Locate the cell with the specified text and output its (x, y) center coordinate. 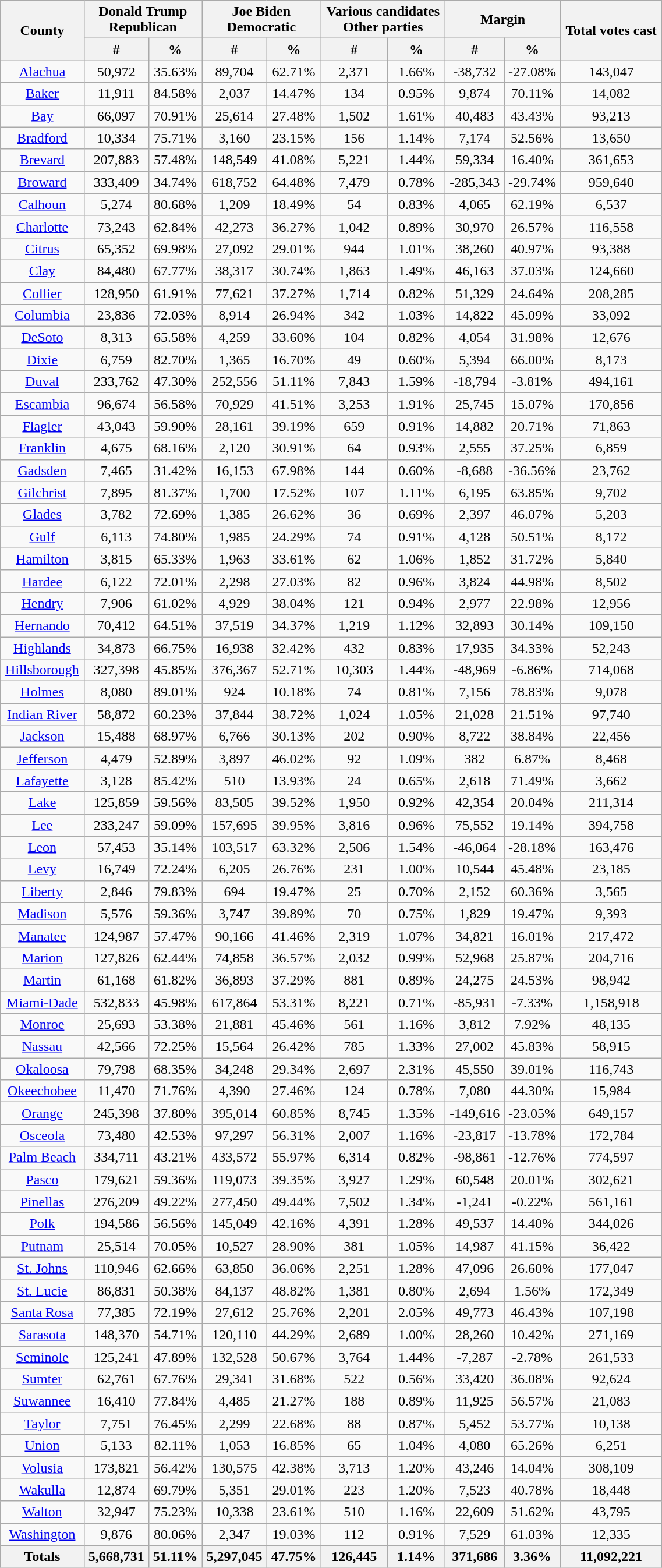
Putnam (42, 1246)
44.98% (532, 581)
-12.76% (532, 1158)
86,831 (116, 1290)
49.22% (175, 1202)
9,874 (475, 94)
0.95% (416, 94)
376,367 (234, 670)
88 (354, 1424)
Gadsden (42, 470)
1,381 (354, 1290)
561 (354, 1025)
-7,287 (475, 1357)
53.77% (532, 1424)
3,824 (475, 581)
395,014 (234, 1113)
27,612 (234, 1312)
Margin (503, 20)
252,556 (234, 382)
36.08% (532, 1379)
75.71% (175, 138)
47.89% (175, 1357)
1.34% (416, 1202)
2,319 (354, 936)
Hendry (42, 603)
45.48% (532, 869)
22.68% (293, 1424)
8,914 (234, 316)
70,412 (116, 625)
109,150 (611, 625)
-46,064 (475, 847)
16.40% (532, 160)
77.84% (175, 1401)
77,385 (116, 1312)
54 (354, 204)
15,488 (116, 737)
104 (354, 338)
6,251 (611, 1446)
0.94% (416, 603)
4,485 (234, 1401)
2,007 (354, 1135)
32,947 (116, 1512)
23.15% (293, 138)
3,764 (354, 1357)
128,950 (116, 293)
71.49% (532, 781)
124,660 (611, 271)
33,420 (475, 1379)
12,956 (611, 603)
84.58% (175, 94)
92,624 (611, 1379)
41.15% (532, 1246)
Baker (42, 94)
96,674 (116, 404)
0.56% (416, 1379)
7,465 (116, 470)
177,047 (611, 1268)
60,548 (475, 1180)
47.75% (293, 1556)
34.37% (293, 625)
1.01% (416, 249)
41.51% (293, 404)
10,544 (475, 869)
52.89% (175, 759)
3,747 (234, 914)
60.23% (175, 714)
Donald TrumpRepublican (143, 20)
394,758 (611, 825)
8,722 (475, 737)
Bradford (42, 138)
8,745 (354, 1113)
7,843 (354, 382)
Collier (42, 293)
48,135 (611, 1025)
6,537 (611, 204)
5,576 (116, 914)
90,166 (234, 936)
0.71% (416, 1002)
22,456 (611, 737)
Total votes cast (611, 30)
24.64% (532, 293)
Pasco (42, 1180)
16,749 (116, 869)
72.69% (175, 515)
3,815 (116, 559)
Franklin (42, 448)
93,213 (611, 116)
16.70% (293, 360)
14.40% (532, 1224)
73,480 (116, 1135)
30.91% (293, 448)
-38,732 (475, 72)
Washington (42, 1534)
156 (354, 138)
Escambia (42, 404)
617,864 (234, 1002)
18,448 (611, 1490)
22,609 (475, 1512)
14,822 (475, 316)
33.61% (293, 559)
433,572 (234, 1158)
2,251 (354, 1268)
Osceola (42, 1135)
24.53% (532, 980)
2,299 (234, 1424)
327,398 (116, 670)
-27.08% (532, 72)
65 (354, 1446)
9,702 (611, 493)
659 (354, 426)
1.09% (416, 759)
28.90% (293, 1246)
43,043 (116, 426)
28,260 (475, 1335)
124 (354, 1091)
Holmes (42, 692)
-23,817 (475, 1135)
1,700 (234, 493)
Flagler (42, 426)
16,153 (234, 470)
34,873 (116, 648)
37,519 (234, 625)
4,479 (116, 759)
62,761 (116, 1379)
8,221 (354, 1002)
0.81% (416, 692)
59,334 (475, 160)
125,859 (116, 803)
Lafayette (42, 781)
Indian River (42, 714)
1.06% (416, 559)
44.29% (293, 1335)
64.51% (175, 625)
20.01% (532, 1180)
-8,688 (475, 470)
144 (354, 470)
4,391 (354, 1224)
45.85% (175, 670)
6,113 (116, 537)
173,821 (116, 1468)
5,452 (475, 1424)
30.13% (293, 737)
618,752 (234, 182)
53.31% (293, 1002)
72.24% (175, 869)
-285,343 (475, 182)
126,445 (354, 1556)
93,388 (611, 249)
2,037 (234, 94)
127,826 (116, 958)
39.89% (293, 914)
27.46% (293, 1091)
23.61% (293, 1512)
2,298 (234, 581)
32.42% (293, 648)
7,479 (354, 182)
Lake (42, 803)
63.85% (532, 493)
Santa Rosa (42, 1312)
25.76% (293, 1312)
28,161 (234, 426)
62.71% (293, 72)
121 (354, 603)
116,743 (611, 1069)
26.62% (293, 515)
23,185 (611, 869)
10.18% (293, 692)
-23.05% (532, 1113)
5,394 (475, 360)
3,160 (234, 138)
7,906 (116, 603)
1,385 (234, 515)
2,032 (354, 958)
959,640 (611, 182)
Monroe (42, 1025)
14.47% (293, 94)
25 (354, 891)
21,881 (234, 1025)
12,676 (611, 338)
1,024 (354, 714)
26.76% (293, 869)
4,080 (475, 1446)
157,695 (234, 825)
5,203 (611, 515)
52,968 (475, 958)
1.59% (416, 382)
37.25% (532, 448)
Madison (42, 914)
33.60% (293, 338)
42,566 (116, 1047)
-2.78% (532, 1357)
Calhoun (42, 204)
27.03% (293, 581)
694 (234, 891)
-29.74% (532, 182)
52,243 (611, 648)
1.03% (416, 316)
53.38% (175, 1025)
57,453 (116, 847)
7,156 (475, 692)
143,047 (611, 72)
84,480 (116, 271)
31.68% (293, 1379)
21.27% (293, 1401)
116,558 (611, 226)
494,161 (611, 382)
68.35% (175, 1069)
75,552 (475, 825)
231 (354, 869)
16,410 (116, 1401)
277,450 (234, 1202)
3,927 (354, 1180)
342 (354, 316)
2,555 (475, 448)
211,314 (611, 803)
4,390 (234, 1091)
5,274 (116, 204)
522 (354, 1379)
36.06% (293, 1268)
Totals (42, 1556)
6,859 (611, 448)
-149,616 (475, 1113)
2.31% (416, 1069)
0.87% (416, 1424)
0.80% (416, 1290)
80.68% (175, 204)
124,987 (116, 936)
1.61% (416, 116)
8,080 (116, 692)
46.07% (532, 515)
0.75% (416, 914)
Sarasota (42, 1335)
4,054 (475, 338)
55.97% (293, 1158)
223 (354, 1490)
4,929 (234, 603)
19.14% (532, 825)
6,759 (116, 360)
0.92% (416, 803)
-0.22% (532, 1202)
66,097 (116, 116)
70,929 (234, 404)
81.37% (175, 493)
233,762 (116, 382)
46.02% (293, 759)
45.83% (532, 1047)
204,716 (611, 958)
Hardee (42, 581)
3,565 (611, 891)
774,597 (611, 1158)
15.07% (532, 404)
Sumter (42, 1379)
36.27% (293, 226)
63.32% (293, 847)
1.12% (416, 625)
26.60% (532, 1268)
2,846 (116, 891)
85.42% (175, 781)
16,938 (234, 648)
10,138 (611, 1424)
1.33% (416, 1047)
Joe BidenDemocratic (261, 20)
24,275 (475, 980)
714,068 (611, 670)
19.03% (293, 1534)
31.98% (532, 338)
10,338 (234, 1512)
16.85% (293, 1446)
78.83% (532, 692)
Citrus (42, 249)
Levy (42, 869)
0.93% (416, 448)
57.48% (175, 160)
70.05% (175, 1246)
2,694 (475, 1290)
Leon (42, 847)
649,157 (611, 1113)
58,915 (611, 1047)
25,614 (234, 116)
2.05% (416, 1312)
8,313 (116, 338)
Columbia (42, 316)
74,858 (234, 958)
208,285 (611, 293)
27,092 (234, 249)
43,246 (475, 1468)
8,468 (611, 759)
1,852 (475, 559)
61.82% (175, 980)
1,985 (234, 537)
7,751 (116, 1424)
Brevard (42, 160)
76.45% (175, 1424)
30,970 (475, 226)
Highlands (42, 648)
26.94% (293, 316)
1.56% (532, 1290)
74.80% (175, 537)
89,704 (234, 72)
89.01% (175, 692)
61.03% (532, 1534)
70 (354, 914)
40,483 (475, 116)
39.01% (532, 1069)
42.53% (175, 1135)
51.62% (532, 1512)
41.46% (293, 936)
61.91% (175, 293)
43.43% (532, 116)
43,795 (611, 1512)
0.65% (416, 781)
3,812 (475, 1025)
42.38% (293, 1468)
50.51% (532, 537)
80.06% (175, 1534)
1.54% (416, 847)
1.35% (416, 1113)
4,259 (234, 338)
13,650 (611, 138)
12,335 (611, 1534)
2,120 (234, 448)
31.72% (532, 559)
3,816 (354, 825)
371,686 (475, 1556)
18.49% (293, 204)
57.47% (175, 936)
2,506 (354, 847)
72.19% (175, 1312)
Dixie (42, 360)
41.08% (293, 160)
32,893 (475, 625)
4,128 (475, 537)
179,621 (116, 1180)
-28.18% (532, 847)
-13.78% (532, 1135)
60.36% (532, 891)
Suwannee (42, 1401)
-18,794 (475, 382)
20.04% (532, 803)
24 (354, 781)
20.71% (532, 426)
170,856 (611, 404)
49,773 (475, 1312)
21,028 (475, 714)
334,711 (116, 1158)
1,158,918 (611, 1002)
103,517 (234, 847)
5,840 (611, 559)
532,833 (116, 1002)
25,514 (116, 1246)
130,575 (234, 1468)
49 (354, 360)
261,533 (611, 1357)
97,740 (611, 714)
2,371 (354, 72)
34.74% (175, 182)
31.42% (175, 470)
37.27% (293, 293)
72.01% (175, 581)
2,347 (234, 1534)
59.56% (175, 803)
11,470 (116, 1091)
0.90% (416, 737)
29.34% (293, 1069)
10,303 (354, 670)
944 (354, 249)
37,844 (234, 714)
-1,241 (475, 1202)
46.43% (532, 1312)
42,273 (234, 226)
6,195 (475, 493)
163,476 (611, 847)
82.70% (175, 360)
14,082 (611, 94)
Various candidatesOther parties (383, 20)
49,537 (475, 1224)
202 (354, 737)
72.25% (175, 1047)
35.14% (175, 847)
1.04% (416, 1446)
43.21% (175, 1158)
125,241 (116, 1357)
36,893 (234, 980)
65.33% (175, 559)
11,092,221 (611, 1556)
382 (475, 759)
145,049 (234, 1224)
271,169 (611, 1335)
2,201 (354, 1312)
361,653 (611, 160)
Liberty (42, 891)
30.74% (293, 271)
40.78% (532, 1490)
132,528 (234, 1357)
Gulf (42, 537)
38,260 (475, 249)
22.98% (532, 603)
37.03% (532, 271)
Pinellas (42, 1202)
134 (354, 94)
65.26% (532, 1446)
St. Johns (42, 1268)
46,163 (475, 271)
52.71% (293, 670)
1.29% (416, 1180)
64.48% (293, 182)
-48,969 (475, 670)
0.69% (416, 515)
1,209 (234, 204)
34,821 (475, 936)
56.58% (175, 404)
47,096 (475, 1268)
44.30% (532, 1091)
26.57% (532, 226)
17.52% (293, 493)
Miami-Dade (42, 1002)
72.03% (175, 316)
1,042 (354, 226)
785 (354, 1047)
1.49% (416, 271)
45.09% (532, 316)
33,092 (611, 316)
-6.86% (532, 670)
29,341 (234, 1379)
25,745 (475, 404)
42.16% (293, 1224)
16.01% (532, 936)
Hillsborough (42, 670)
11,911 (116, 94)
-85,931 (475, 1002)
5,351 (234, 1490)
27,002 (475, 1047)
Martin (42, 980)
0.99% (416, 958)
56.57% (532, 1401)
245,398 (116, 1113)
65,352 (116, 249)
23,762 (611, 470)
10,527 (234, 1246)
4,065 (475, 204)
71.76% (175, 1091)
Polk (42, 1224)
1,829 (475, 914)
50.67% (293, 1357)
38.04% (293, 603)
77,621 (234, 293)
9,393 (611, 914)
48.82% (293, 1290)
1,219 (354, 625)
110,946 (116, 1268)
83,505 (234, 803)
21,083 (611, 1401)
67.77% (175, 271)
Jefferson (42, 759)
38,317 (234, 271)
881 (354, 980)
3,253 (354, 404)
56.42% (175, 1468)
107,198 (611, 1312)
Clay (42, 271)
5,668,731 (116, 1556)
73,243 (116, 226)
69.79% (175, 1490)
42,354 (475, 803)
148,549 (234, 160)
924 (234, 692)
14,987 (475, 1246)
36 (354, 515)
5,297,045 (234, 1556)
Broward (42, 182)
112 (354, 1534)
79,798 (116, 1069)
65.58% (175, 338)
St. Lucie (42, 1290)
27.48% (293, 116)
7,502 (354, 1202)
67.98% (293, 470)
8,173 (611, 360)
25.87% (532, 958)
1,714 (354, 293)
-98,861 (475, 1158)
Union (42, 1446)
Orange (42, 1113)
58,872 (116, 714)
34,248 (234, 1069)
8,502 (611, 581)
8,172 (611, 537)
63,850 (234, 1268)
3,713 (354, 1468)
70.11% (532, 94)
26.42% (293, 1047)
5,133 (116, 1446)
172,784 (611, 1135)
Marion (42, 958)
38.84% (532, 737)
120,110 (234, 1335)
3.36% (532, 1556)
Lee (42, 825)
333,409 (116, 182)
14.04% (532, 1468)
Gilchrist (42, 493)
39.95% (293, 825)
68.16% (175, 448)
7,174 (475, 138)
172,349 (611, 1290)
36,422 (611, 1246)
561,161 (611, 1202)
Taylor (42, 1424)
67.76% (175, 1379)
49.44% (293, 1202)
34.33% (532, 648)
39.52% (293, 803)
1,863 (354, 271)
11,925 (475, 1401)
6,314 (354, 1158)
50.38% (175, 1290)
30.14% (532, 625)
25,693 (116, 1025)
45.98% (175, 1002)
Bay (42, 116)
17,935 (475, 648)
82.11% (175, 1446)
59.09% (175, 825)
-36.56% (532, 470)
84,137 (234, 1290)
5,221 (354, 160)
194,586 (116, 1224)
2,397 (475, 515)
Okaloosa (42, 1069)
4,675 (116, 448)
45.46% (293, 1025)
7,529 (475, 1534)
2,977 (475, 603)
56.31% (293, 1135)
15,564 (234, 1047)
97,297 (234, 1135)
0.70% (416, 891)
308,109 (611, 1468)
Glades (42, 515)
302,621 (611, 1180)
Manatee (42, 936)
6,122 (116, 581)
47.30% (175, 382)
1.66% (416, 72)
Hernando (42, 625)
60.85% (293, 1113)
432 (354, 648)
54.71% (175, 1335)
Okeechobee (42, 1091)
7,080 (475, 1091)
Volusia (42, 1468)
2,152 (475, 891)
233,247 (116, 825)
381 (354, 1246)
92 (354, 759)
DeSoto (42, 338)
10,334 (116, 138)
1,950 (354, 803)
37.29% (293, 980)
7.92% (532, 1025)
98,942 (611, 980)
50,972 (116, 72)
207,883 (116, 160)
7,523 (475, 1490)
1.91% (416, 404)
Alachua (42, 72)
12,874 (116, 1490)
56.56% (175, 1224)
Charlotte (42, 226)
66.75% (175, 648)
Nassau (42, 1047)
40.97% (532, 249)
15,984 (611, 1091)
64 (354, 448)
69.98% (175, 249)
82 (354, 581)
62.66% (175, 1268)
39.19% (293, 426)
1.11% (416, 493)
Palm Beach (42, 1158)
9,078 (611, 692)
52.56% (532, 138)
61.02% (175, 603)
3,897 (234, 759)
79.83% (175, 891)
276,209 (116, 1202)
3,662 (611, 781)
-3.81% (532, 382)
59.90% (175, 426)
Hamilton (42, 559)
Seminole (42, 1357)
13.93% (293, 781)
62.19% (532, 204)
6,205 (234, 869)
2,697 (354, 1069)
188 (354, 1401)
217,472 (611, 936)
66.00% (532, 360)
62.44% (175, 958)
3,782 (116, 515)
107 (354, 493)
Duval (42, 382)
61,168 (116, 980)
24.29% (293, 537)
62 (354, 559)
70.91% (175, 116)
51,329 (475, 293)
2,689 (354, 1335)
23,836 (116, 316)
37.80% (175, 1113)
68.97% (175, 737)
119,073 (234, 1180)
344,026 (611, 1224)
Wakulla (42, 1490)
36.57% (293, 958)
Jackson (42, 737)
21.51% (532, 714)
3,128 (116, 781)
Walton (42, 1512)
1,053 (234, 1446)
10.42% (532, 1335)
1,502 (354, 116)
35.63% (175, 72)
2,618 (475, 781)
6.87% (532, 759)
7,895 (116, 493)
75.23% (175, 1512)
9,876 (116, 1534)
1.07% (416, 936)
6,766 (234, 737)
71,863 (611, 426)
62.84% (175, 226)
38.72% (293, 714)
1,963 (234, 559)
45,550 (475, 1069)
14,882 (475, 426)
County (42, 30)
39.35% (293, 1180)
-7.33% (532, 1002)
1,365 (234, 360)
148,370 (116, 1335)
